From the cell containing the given text, extract its center point as [x, y] coordinate. 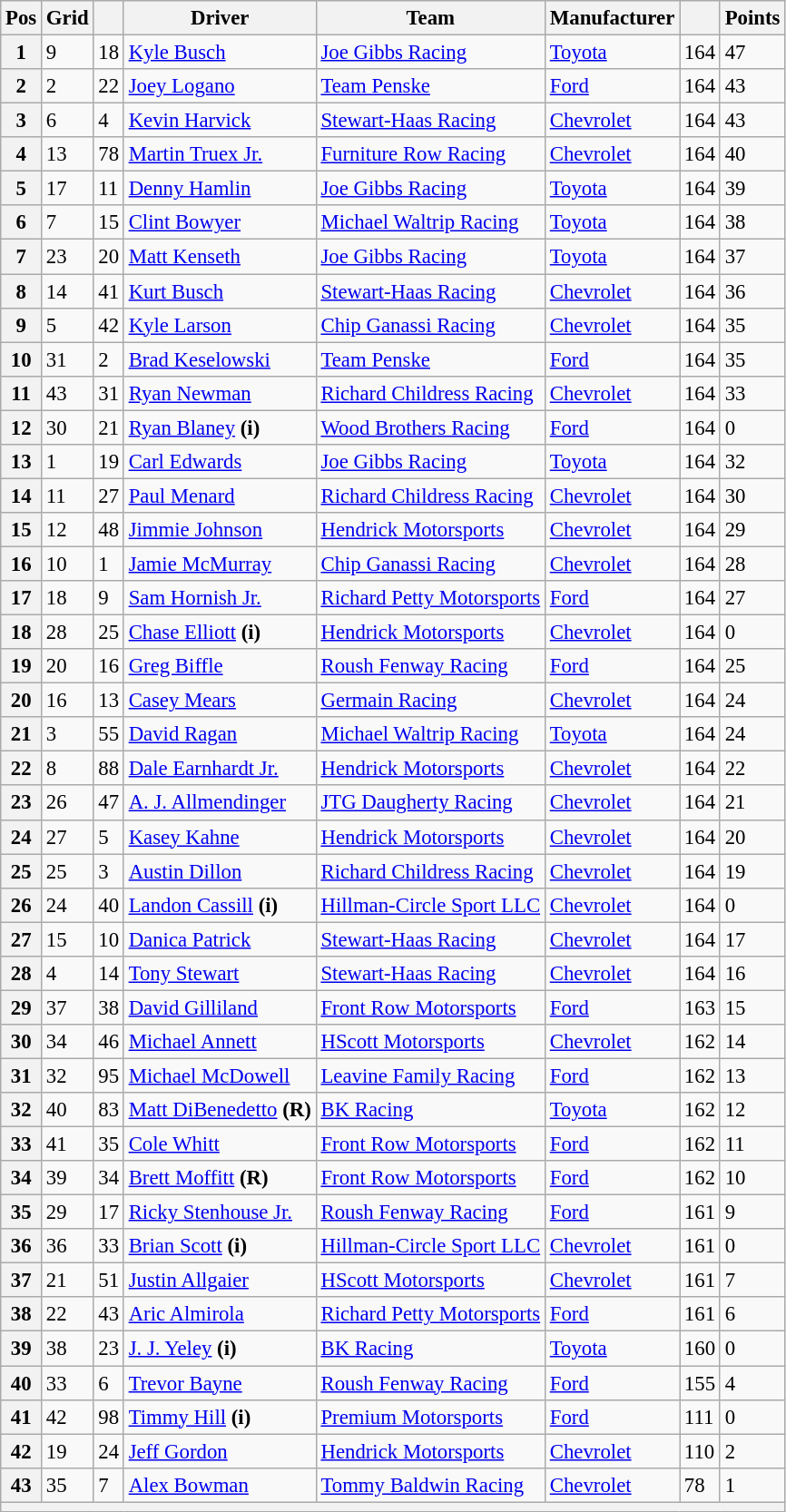
Brett Moffitt (R) [220, 1178]
160 [701, 1349]
Clint Bowyer [220, 222]
Brad Keselowski [220, 359]
Landon Cassill (i) [220, 905]
Martin Truex Jr. [220, 154]
Ryan Newman [220, 393]
Michael McDowell [220, 1075]
Kyle Busch [220, 53]
98 [109, 1417]
Jamie McMurray [220, 564]
Jimmie Johnson [220, 530]
Casey Mears [220, 701]
51 [109, 1281]
Greg Biffle [220, 666]
Tommy Baldwin Racing [430, 1485]
Carl Edwards [220, 462]
163 [701, 1007]
Kevin Harvick [220, 121]
Matt Kenseth [220, 257]
A. J. Allmendinger [220, 803]
Sam Hornish Jr. [220, 598]
Denny Hamlin [220, 189]
110 [701, 1451]
155 [701, 1383]
David Ragan [220, 734]
111 [701, 1417]
46 [109, 1042]
Driver [220, 18]
Trevor Bayne [220, 1383]
Justin Allgaier [220, 1281]
JTG Daugherty Racing [430, 803]
Tony Stewart [220, 974]
Brian Scott (i) [220, 1246]
Ryan Blaney (i) [220, 427]
Kyle Larson [220, 325]
Matt DiBenedetto (R) [220, 1110]
Alex Bowman [220, 1485]
Team [430, 18]
Germain Racing [430, 701]
Premium Motorsports [430, 1417]
Pos [22, 18]
Ricky Stenhouse Jr. [220, 1213]
Dale Earnhardt Jr. [220, 769]
Jeff Gordon [220, 1451]
55 [109, 734]
Danica Patrick [220, 939]
Chase Elliott (i) [220, 633]
Kurt Busch [220, 291]
Timmy Hill (i) [220, 1417]
Michael Annett [220, 1042]
83 [109, 1110]
Kasey Kahne [220, 837]
88 [109, 769]
Manufacturer [612, 18]
David Gilliland [220, 1007]
Cole Whitt [220, 1144]
48 [109, 530]
Wood Brothers Racing [430, 427]
95 [109, 1075]
Austin Dillon [220, 871]
J. J. Yeley (i) [220, 1349]
Points [752, 18]
Grid [67, 18]
Leavine Family Racing [430, 1075]
Paul Menard [220, 496]
Aric Almirola [220, 1315]
Joey Logano [220, 86]
Furniture Row Racing [430, 154]
